Locate the cell with the specified text and output its [X, Y] center coordinate. 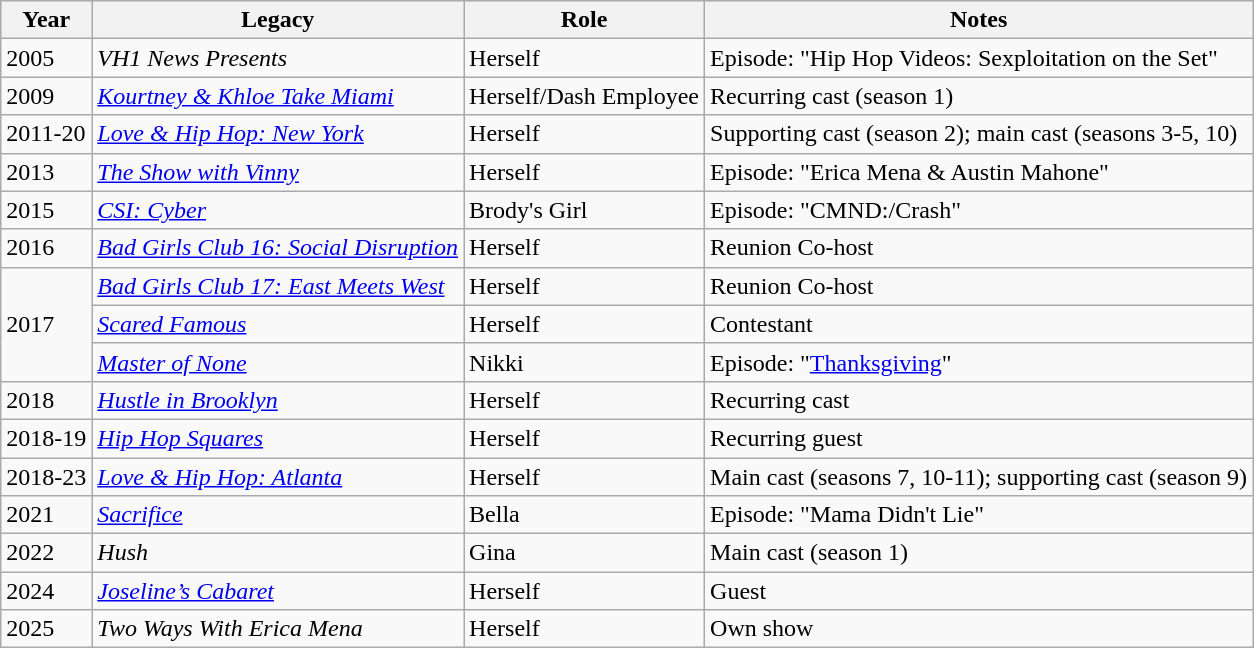
Two Ways With Erica Mena [278, 629]
Recurring cast [979, 400]
Kourtney & Khloe Take Miami [278, 96]
2015 [46, 210]
Gina [584, 553]
Sacrifice [278, 515]
Joseline’s Cabaret [278, 591]
Contestant [979, 324]
CSI: Cyber [278, 210]
Love & Hip Hop: New York [278, 134]
2024 [46, 591]
2018-19 [46, 438]
Legacy [278, 20]
Bella [584, 515]
Guest [979, 591]
Episode: "Hip Hop Videos: Sexploitation on the Set" [979, 58]
2011-20 [46, 134]
Master of None [278, 362]
Hip Hop Squares [278, 438]
Episode: "Thanksgiving" [979, 362]
Role [584, 20]
2016 [46, 248]
Own show [979, 629]
Episode: "Erica Mena & Austin Mahone" [979, 172]
Recurring cast (season 1) [979, 96]
2018-23 [46, 477]
Supporting cast (season 2); main cast (seasons 3-5, 10) [979, 134]
Main cast (season 1) [979, 553]
2025 [46, 629]
Bad Girls Club 17: East Meets West [278, 286]
Notes [979, 20]
2018 [46, 400]
Nikki [584, 362]
2013 [46, 172]
2005 [46, 58]
Episode: "CMND:/Crash" [979, 210]
Herself/Dash Employee [584, 96]
2021 [46, 515]
2022 [46, 553]
Main cast (seasons 7, 10-11); supporting cast (season 9) [979, 477]
The Show with Vinny [278, 172]
2017 [46, 324]
2009 [46, 96]
VH1 News Presents [278, 58]
Scared Famous [278, 324]
Recurring guest [979, 438]
Hush [278, 553]
Brody's Girl [584, 210]
Hustle in Brooklyn [278, 400]
Year [46, 20]
Episode: "Mama Didn't Lie" [979, 515]
Bad Girls Club 16: Social Disruption [278, 248]
Love & Hip Hop: Atlanta [278, 477]
